Pinpoint the cell where the given text exists, returning its (x, y) midpoint coordinate. 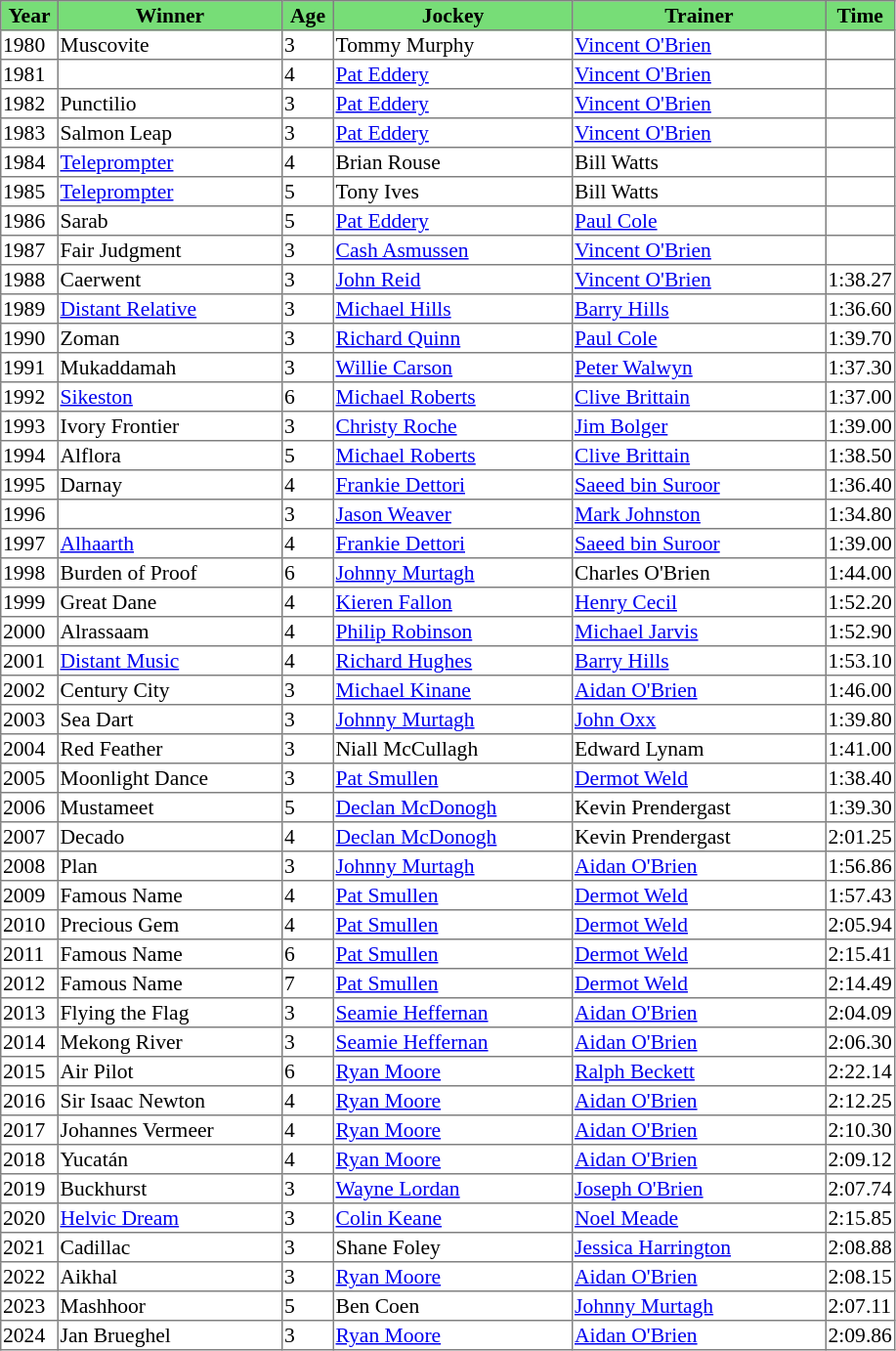
2017 (29, 1130)
Michael Kinane (452, 690)
Flying the Flag (170, 1013)
1997 (29, 544)
2020 (29, 1218)
2:09.12 (860, 1159)
Trainer (700, 16)
Charles O'Brien (700, 573)
1:39.30 (860, 807)
Sea Dart (170, 719)
2009 (29, 895)
1984 (29, 162)
2001 (29, 661)
Niall McCullagh (452, 749)
1:38.40 (860, 778)
Shane Foley (452, 1247)
2016 (29, 1101)
Great Dane (170, 602)
Salmon Leap (170, 133)
Sikeston (170, 397)
Colin Keane (452, 1218)
1:53.10 (860, 661)
Jessica Harrington (700, 1247)
John Reid (452, 280)
1985 (29, 192)
Winner (170, 16)
Jim Bolger (700, 426)
2:09.86 (860, 1335)
1987 (29, 250)
Mashhoor (170, 1306)
2:15.85 (860, 1218)
1:57.43 (860, 895)
Time (860, 16)
2:14.49 (860, 983)
1:39.80 (860, 719)
Tony Ives (452, 192)
2007 (29, 837)
1981 (29, 74)
2:04.09 (860, 1013)
1:41.00 (860, 749)
2013 (29, 1013)
7 (308, 983)
Muscovite (170, 45)
1:36.60 (860, 309)
2:07.74 (860, 1189)
Yucatán (170, 1159)
2002 (29, 690)
1998 (29, 573)
2:05.94 (860, 925)
1982 (29, 104)
Sir Isaac Newton (170, 1101)
1:52.90 (860, 632)
2010 (29, 925)
Jan Brueghel (170, 1335)
Moonlight Dance (170, 778)
1:39.70 (860, 338)
Age (308, 16)
Alflora (170, 456)
Air Pilot (170, 1071)
2018 (29, 1159)
1:44.00 (860, 573)
2015 (29, 1071)
Buckhurst (170, 1189)
1983 (29, 133)
2021 (29, 1247)
1993 (29, 426)
1:52.20 (860, 602)
Decado (170, 837)
1980 (29, 45)
2006 (29, 807)
Willie Carson (452, 368)
1995 (29, 485)
1996 (29, 514)
Zoman (170, 338)
2:22.14 (860, 1071)
1999 (29, 602)
Ben Coen (452, 1306)
Cash Asmussen (452, 250)
Edward Lynam (700, 749)
1:38.27 (860, 280)
Alrassaam (170, 632)
Mustameet (170, 807)
1991 (29, 368)
2008 (29, 866)
Fair Judgment (170, 250)
1:38.50 (860, 456)
Ralph Beckett (700, 1071)
Noel Meade (700, 1218)
Joseph O'Brien (700, 1189)
Helvic Dream (170, 1218)
2:01.25 (860, 837)
2:08.88 (860, 1247)
Red Feather (170, 749)
1:37.00 (860, 397)
Plan (170, 866)
Punctilio (170, 104)
Richard Hughes (452, 661)
1992 (29, 397)
Michael Jarvis (700, 632)
Cadillac (170, 1247)
2004 (29, 749)
Christy Roche (452, 426)
2012 (29, 983)
Burden of Proof (170, 573)
2011 (29, 954)
Philip Robinson (452, 632)
2:07.11 (860, 1306)
Brian Rouse (452, 162)
2014 (29, 1042)
1:34.80 (860, 514)
2005 (29, 778)
2:15.41 (860, 954)
Distant Relative (170, 309)
2019 (29, 1189)
Alhaarth (170, 544)
1990 (29, 338)
John Oxx (700, 719)
1994 (29, 456)
2000 (29, 632)
Century City (170, 690)
1988 (29, 280)
Johannes Vermeer (170, 1130)
Michael Hills (452, 309)
1:46.00 (860, 690)
Ivory Frontier (170, 426)
Mekong River (170, 1042)
1986 (29, 221)
1:56.86 (860, 866)
2:10.30 (860, 1130)
Jockey (452, 16)
2:08.15 (860, 1277)
Distant Music (170, 661)
Mark Johnston (700, 514)
2023 (29, 1306)
2:12.25 (860, 1101)
Precious Gem (170, 925)
Darnay (170, 485)
Jason Weaver (452, 514)
Peter Walwyn (700, 368)
1:36.40 (860, 485)
Richard Quinn (452, 338)
Year (29, 16)
Caerwent (170, 280)
Kieren Fallon (452, 602)
2024 (29, 1335)
Wayne Lordan (452, 1189)
1989 (29, 309)
Sarab (170, 221)
1:37.30 (860, 368)
2:06.30 (860, 1042)
Mukaddamah (170, 368)
Henry Cecil (700, 602)
Tommy Murphy (452, 45)
2022 (29, 1277)
2003 (29, 719)
Aikhal (170, 1277)
